Locate the cell with the specified text and output its (x, y) center coordinate. 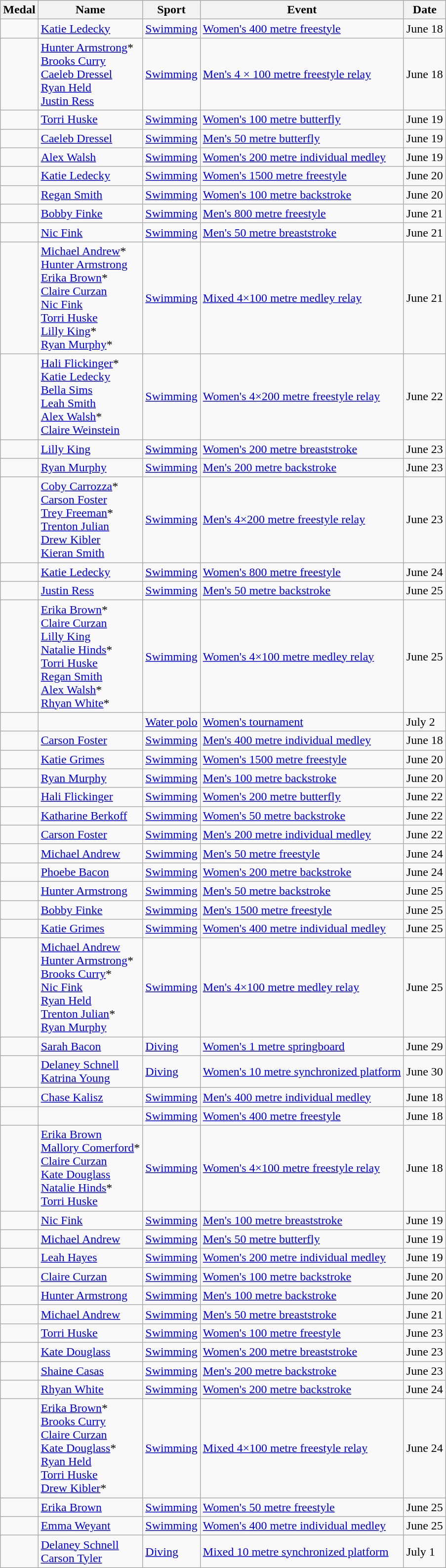
Women's tournament (302, 722)
Mixed 4×100 metre freestyle relay (302, 1448)
Erika Brown*Brooks CurryClaire CurzanKate Douglass*Ryan HeldTorri HuskeDrew Kibler* (90, 1448)
Claire Curzan (90, 1277)
Men's 4×200 metre freestyle relay (302, 520)
Women's 50 metre freestyle (302, 1507)
July 1 (425, 1551)
Delaney SchnellKatrina Young (90, 1072)
Women's 100 metre freestyle (302, 1333)
Sarah Bacon (90, 1046)
Men's 4×100 metre medley relay (302, 988)
Emma Weyant (90, 1526)
Women's 1 metre springboard (302, 1046)
Justin Ress (90, 591)
Medal (19, 10)
Water polo (171, 722)
Caeleb Dressel (90, 138)
Men's 4 × 100 metre freestyle relay (302, 74)
Men's 50 metre freestyle (302, 853)
Lilly King (90, 449)
Erika Brown (90, 1507)
Men's 800 metre freestyle (302, 213)
Women's 4×200 metre freestyle relay (302, 396)
Name (90, 10)
Erika Brown*Claire CurzanLilly KingNatalie Hinds*Torri HuskeRegan SmithAlex Walsh*Rhyan White* (90, 656)
Date (425, 10)
Men's 200 metre individual medley (302, 834)
Erika BrownMallory Comerford*Claire CurzanKate DouglassNatalie Hinds*Torri Huske (90, 1168)
Rhyan White (90, 1390)
June 29 (425, 1046)
Kate Douglass (90, 1352)
Mixed 10 metre synchronized platform (302, 1551)
Leah Hayes (90, 1258)
Shaine Casas (90, 1371)
Women's 50 metre backstroke (302, 816)
Women's 800 metre freestyle (302, 572)
Women's 4×100 metre medley relay (302, 656)
Women's 100 metre butterfly (302, 120)
Women's 200 metre butterfly (302, 797)
Hunter Armstrong*Brooks CurryCaeleb DresselRyan HeldJustin Ress (90, 74)
Michael AndrewHunter Armstrong*Brooks Curry*Nic FinkRyan HeldTrenton Julian*Ryan Murphy (90, 988)
Regan Smith (90, 195)
Katharine Berkoff (90, 816)
Alex Walsh (90, 157)
Hali Flickinger*Katie LedeckyBella SimsLeah SmithAlex Walsh*Claire Weinstein (90, 396)
Event (302, 10)
Mixed 4×100 metre medley relay (302, 297)
Hali Flickinger (90, 797)
Delaney SchnellCarson Tyler (90, 1551)
Michael Andrew*Hunter ArmstrongErika Brown*Claire CurzanNic FinkTorri HuskeLilly King*Ryan Murphy* (90, 297)
July 2 (425, 722)
Women's 4×100 metre freestyle relay (302, 1168)
Coby Carrozza*Carson FosterTrey Freeman*Trenton JulianDrew KiblerKieran Smith (90, 520)
Sport (171, 10)
Women's 10 metre synchronized platform (302, 1072)
Men's 100 metre breaststroke (302, 1220)
Men's 1500 metre freestyle (302, 909)
Chase Kalisz (90, 1097)
June 30 (425, 1072)
Phoebe Bacon (90, 872)
